Scan for the cell matching the given text and deliver its [X, Y] coordinate at center. 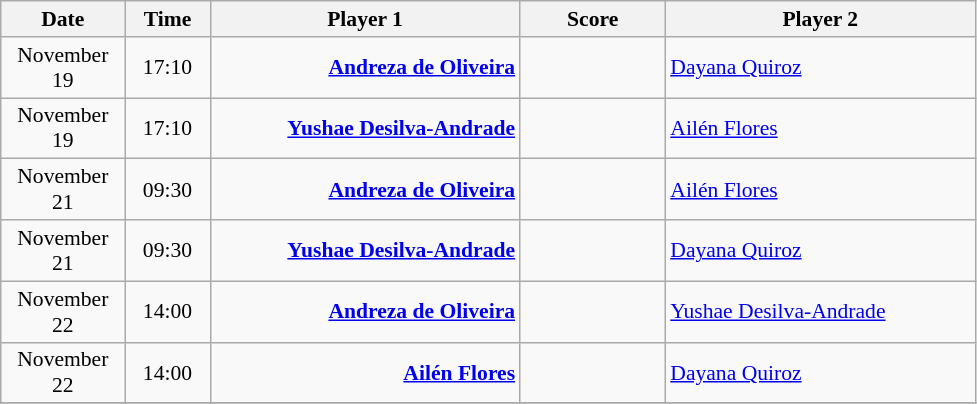
Score [592, 19]
Player 1 [365, 19]
Date [63, 19]
Player 2 [820, 19]
Time [168, 19]
